Scan for the cell matching the given text and deliver its (x, y) coordinate at center. 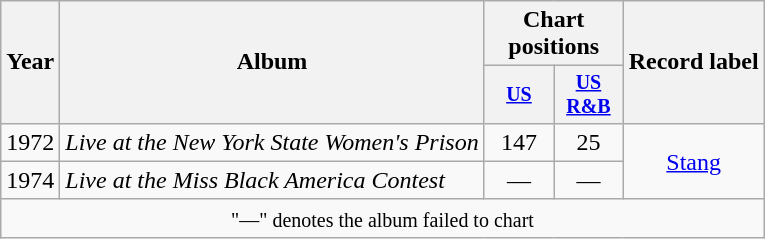
147 (518, 142)
Stang (694, 161)
Live at the New York State Women's Prison (272, 142)
25 (588, 142)
Record label (694, 62)
Album (272, 62)
Year (30, 62)
US (518, 94)
US R&B (588, 94)
Live at the Miss Black America Contest (272, 180)
1974 (30, 180)
Chart positions (554, 34)
1972 (30, 142)
"—" denotes the album failed to chart (382, 218)
